Scan for the cell matching the given text and deliver its [X, Y] coordinate at center. 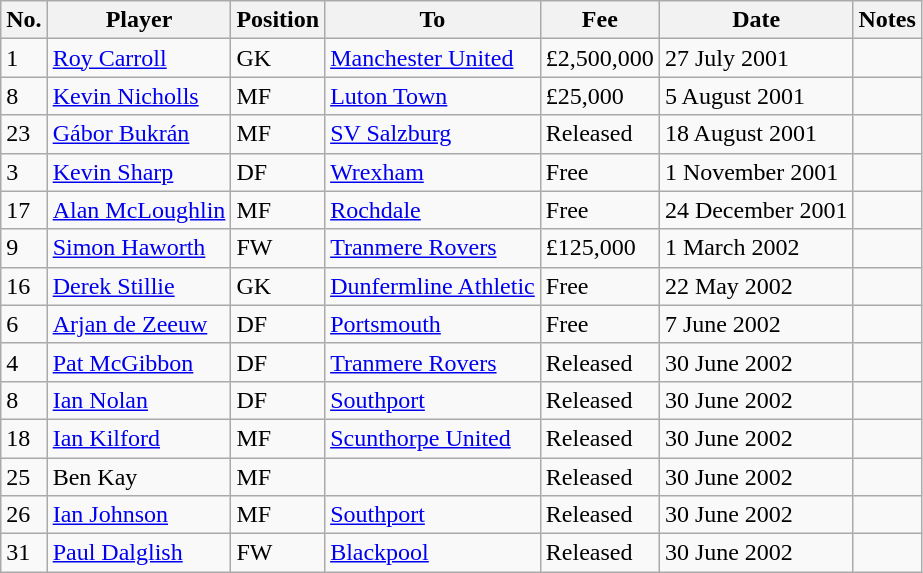
18 August 2001 [756, 134]
6 [24, 324]
SV Salzburg [433, 134]
18 [24, 438]
31 [24, 553]
Luton Town [433, 96]
5 August 2001 [756, 96]
1 November 2001 [756, 172]
Ben Kay [139, 477]
1 [24, 58]
Blackpool [433, 553]
To [433, 20]
27 July 2001 [756, 58]
Kevin Sharp [139, 172]
£25,000 [600, 96]
24 December 2001 [756, 210]
£2,500,000 [600, 58]
17 [24, 210]
Scunthorpe United [433, 438]
Date [756, 20]
Portsmouth [433, 324]
Wrexham [433, 172]
Arjan de Zeeuw [139, 324]
Kevin Nicholls [139, 96]
16 [24, 286]
Derek Stillie [139, 286]
Pat McGibbon [139, 362]
1 March 2002 [756, 248]
4 [24, 362]
Player [139, 20]
23 [24, 134]
Ian Johnson [139, 515]
Fee [600, 20]
Gábor Bukrán [139, 134]
26 [24, 515]
Simon Haworth [139, 248]
9 [24, 248]
Ian Nolan [139, 400]
3 [24, 172]
Notes [887, 20]
Position [278, 20]
Roy Carroll [139, 58]
Alan McLoughlin [139, 210]
Manchester United [433, 58]
22 May 2002 [756, 286]
£125,000 [600, 248]
No. [24, 20]
Rochdale [433, 210]
7 June 2002 [756, 324]
Paul Dalglish [139, 553]
Ian Kilford [139, 438]
25 [24, 477]
Dunfermline Athletic [433, 286]
